Extract the (x, y) coordinate from the center of the cell holding the provided text.  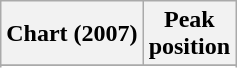
Peakposition (189, 34)
Chart (2007) (72, 34)
